Extract the (x, y) coordinate from the center of the cell holding the provided text.  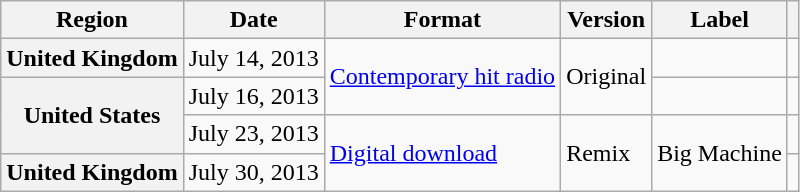
Original (606, 77)
July 14, 2013 (254, 58)
Label (720, 20)
Big Machine (720, 153)
July 16, 2013 (254, 96)
Date (254, 20)
Remix (606, 153)
Region (92, 20)
United States (92, 115)
Version (606, 20)
Digital download (442, 153)
Format (442, 20)
Contemporary hit radio (442, 77)
July 23, 2013 (254, 134)
July 30, 2013 (254, 172)
